Extract the [X, Y] coordinate from the center of the cell holding the provided text.  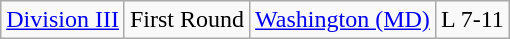
Division III [63, 20]
Washington (MD) [343, 20]
L 7-11 [472, 20]
First Round [186, 20]
